From the cell containing the given text, extract its center point as (x, y) coordinate. 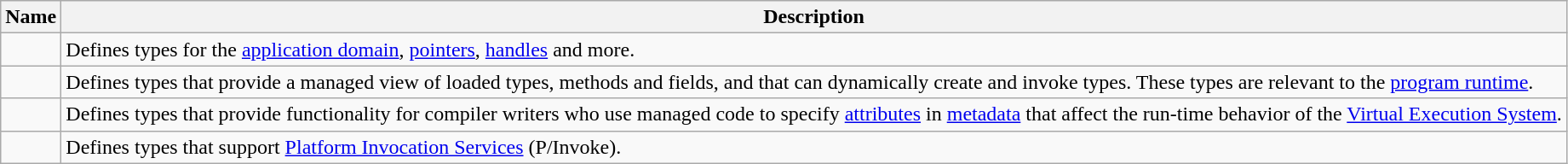
Name (31, 17)
Defines types that support Platform Invocation Services (P/Invoke). (814, 147)
Defines types for the application domain, pointers, handles and more. (814, 50)
Description (814, 17)
